Output the [x, y] coordinate of the center of the cell containing the given text.  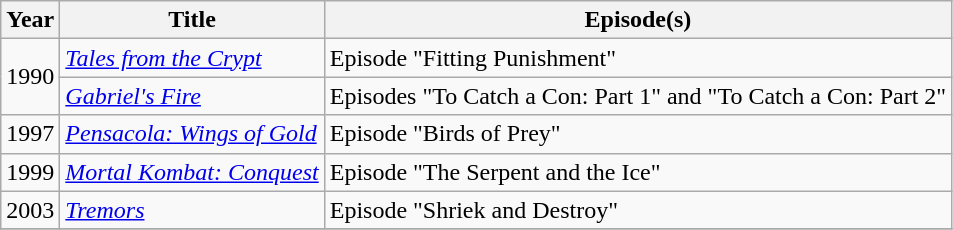
Episode "Shriek and Destroy" [638, 210]
Episode "The Serpent and the Ice" [638, 172]
Episode "Fitting Punishment" [638, 58]
Pensacola: Wings of Gold [192, 134]
Mortal Kombat: Conquest [192, 172]
Gabriel's Fire [192, 96]
1999 [30, 172]
Tales from the Crypt [192, 58]
1990 [30, 77]
Episodes "To Catch a Con: Part 1" and "To Catch a Con: Part 2" [638, 96]
Title [192, 20]
Episode "Birds of Prey" [638, 134]
Year [30, 20]
1997 [30, 134]
Episode(s) [638, 20]
2003 [30, 210]
Tremors [192, 210]
